Output the [X, Y] coordinate of the center of the cell containing the given text.  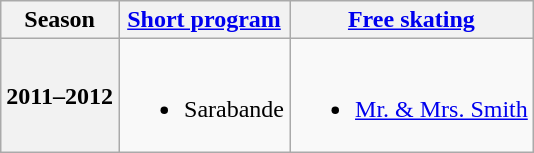
2011–2012 [60, 96]
Short program [204, 20]
Free skating [412, 20]
Mr. & Mrs. Smith [412, 96]
Season [60, 20]
Sarabande [204, 96]
